Output the [x, y] coordinate of the center of the cell containing the given text.  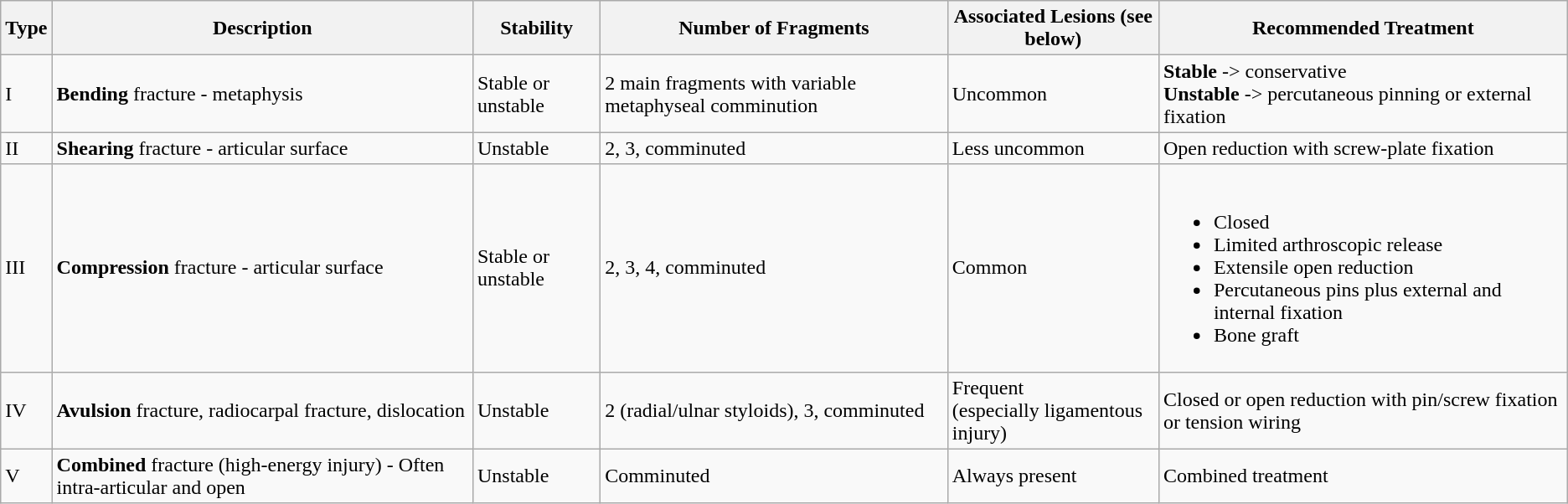
V [27, 476]
I [27, 94]
IV [27, 410]
2, 3, comminuted [774, 148]
Common [1053, 268]
Number of Fragments [774, 28]
Bending fracture - metaphysis [262, 94]
Description [262, 28]
Stable -> conservativeUnstable -> percutaneous pinning or external fixation [1363, 94]
Open reduction with screw-plate fixation [1363, 148]
Combined fracture (high-energy injury) - Often intra-articular and open [262, 476]
Recommended Treatment [1363, 28]
Closed or open reduction with pin/screw fixation or tension wiring [1363, 410]
Comminuted [774, 476]
Less uncommon [1053, 148]
Shearing fracture - articular surface [262, 148]
II [27, 148]
Uncommon [1053, 94]
Always present [1053, 476]
Combined treatment [1363, 476]
ClosedLimited arthroscopic releaseExtensile open reductionPercutaneous pins plus external and internal fixationBone graft [1363, 268]
III [27, 268]
Stability [536, 28]
Type [27, 28]
2 main fragments with variable metaphyseal comminution [774, 94]
Compression fracture - articular surface [262, 268]
2, 3, 4, comminuted [774, 268]
Frequent(especially ligamentous injury) [1053, 410]
Associated Lesions (see below) [1053, 28]
Avulsion fracture, radiocarpal fracture, dislocation [262, 410]
2 (radial/ulnar styloids), 3, comminuted [774, 410]
